From the cell containing the given text, extract its center point as (X, Y) coordinate. 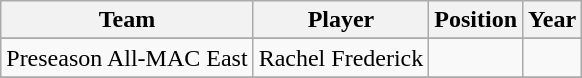
Year (552, 20)
Preseason All-MAC East (127, 58)
Player (341, 20)
Rachel Frederick (341, 58)
Team (127, 20)
Position (476, 20)
